Search for the cell housing the specified text and yield its [X, Y] center coordinate. 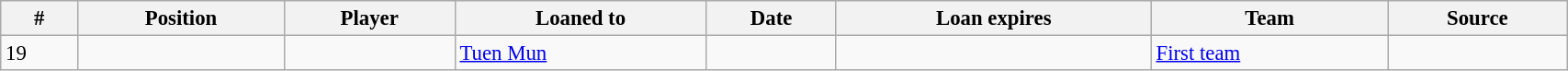
Tuen Mun [581, 53]
19 [39, 53]
First team [1269, 53]
Source [1477, 18]
Player [369, 18]
Loan expires [994, 18]
Date [772, 18]
Position [181, 18]
Loaned to [581, 18]
Team [1269, 18]
# [39, 18]
